Find where the given text appears and provide that cell's center as (x, y) coordinate. 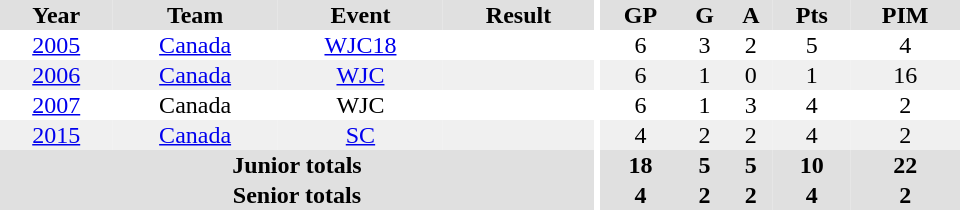
10 (812, 165)
A (750, 15)
2005 (56, 45)
2015 (56, 135)
2007 (56, 105)
Team (194, 15)
Event (360, 15)
2006 (56, 75)
G (705, 15)
GP (640, 15)
16 (905, 75)
Senior totals (297, 195)
18 (640, 165)
WJC18 (360, 45)
SC (360, 135)
22 (905, 165)
Result (518, 15)
Year (56, 15)
Junior totals (297, 165)
Pts (812, 15)
0 (750, 75)
PIM (905, 15)
